Identify which cell holds the provided text, then report its [x, y] central coordinate. 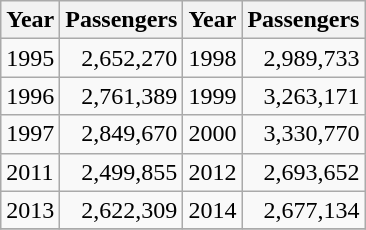
1998 [212, 58]
2000 [212, 134]
2011 [30, 172]
1997 [30, 134]
1995 [30, 58]
2,989,733 [304, 58]
2,677,134 [304, 210]
2,652,270 [122, 58]
2014 [212, 210]
1999 [212, 96]
2012 [212, 172]
2,499,855 [122, 172]
2,849,670 [122, 134]
2,693,652 [304, 172]
3,263,171 [304, 96]
3,330,770 [304, 134]
2013 [30, 210]
2,622,309 [122, 210]
2,761,389 [122, 96]
1996 [30, 96]
